Provide the [x, y] coordinate of the cell's center where the given text is located.  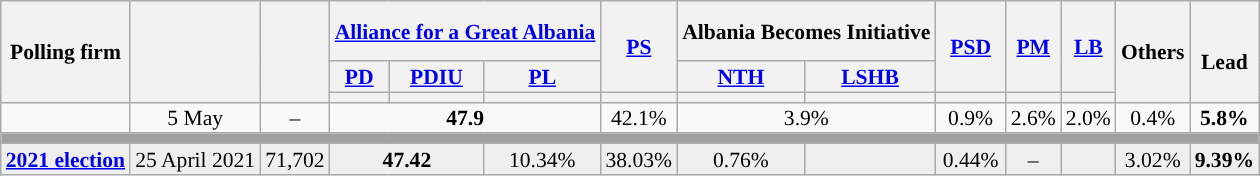
0.4% [1153, 118]
2.6% [1034, 118]
5.8% [1224, 118]
0.76% [740, 160]
LB [1088, 46]
5 May [195, 118]
38.03% [638, 160]
25 April 2021 [195, 160]
LSHB [870, 76]
Lead [1224, 52]
Albania Becomes Initiative [806, 31]
PSD [971, 46]
3.9% [806, 118]
PDIU [436, 76]
47.9 [466, 118]
2021 election [66, 160]
Others [1153, 52]
PS [638, 46]
71,702 [294, 160]
0.9% [971, 118]
NTH [740, 76]
3.02% [1153, 160]
PM [1034, 46]
PL [542, 76]
2.0% [1088, 118]
42.1% [638, 118]
Alliance for a Great Albania [466, 31]
47.42 [407, 160]
PD [360, 76]
Polling firm [66, 52]
9.39% [1224, 160]
10.34% [542, 160]
0.44% [971, 160]
